Return the (x, y) coordinate for the center point of the cell that contains the specified text.  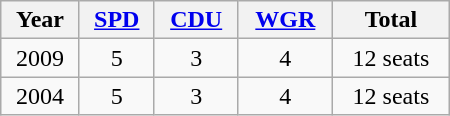
2009 (40, 58)
WGR (285, 20)
Year (40, 20)
CDU (196, 20)
Total (392, 20)
SPD (116, 20)
2004 (40, 96)
